For the text-containing cell, return its midpoint in (X, Y) coordinate format. 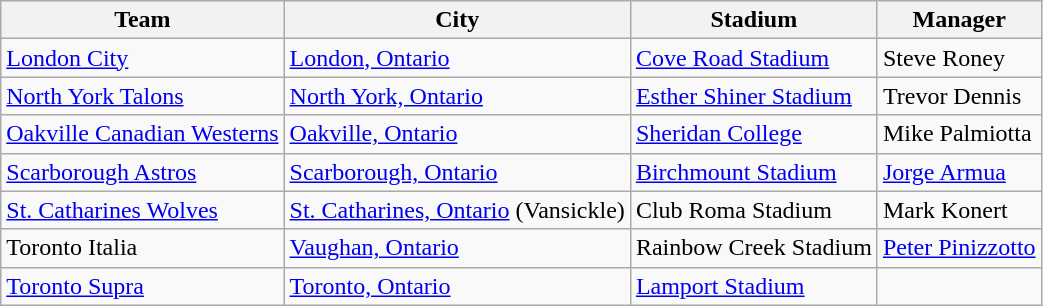
Lamport Stadium (754, 286)
Peter Pinizzotto (959, 248)
Scarborough Astros (142, 172)
Toronto, Ontario (457, 286)
Steve Roney (959, 58)
Team (142, 20)
Manager (959, 20)
Jorge Armua (959, 172)
Birchmount Stadium (754, 172)
St. Catharines, Ontario (Vansickle) (457, 210)
Mark Konert (959, 210)
North York, Ontario (457, 96)
Toronto Supra (142, 286)
Mike Palmiotta (959, 134)
City (457, 20)
Trevor Dennis (959, 96)
Esther Shiner Stadium (754, 96)
Oakville, Ontario (457, 134)
Cove Road Stadium (754, 58)
St. Catharines Wolves (142, 210)
London City (142, 58)
Vaughan, Ontario (457, 248)
Club Roma Stadium (754, 210)
North York Talons (142, 96)
Rainbow Creek Stadium (754, 248)
Oakville Canadian Westerns (142, 134)
Sheridan College (754, 134)
Toronto Italia (142, 248)
London, Ontario (457, 58)
Scarborough, Ontario (457, 172)
Stadium (754, 20)
